Find where the given text appears and provide that cell's center as [x, y] coordinate. 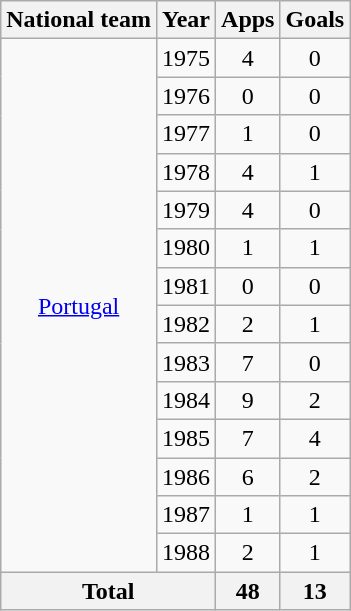
1985 [186, 438]
1983 [186, 362]
Portugal [79, 306]
Apps [248, 20]
National team [79, 20]
1977 [186, 134]
6 [248, 477]
1980 [186, 248]
1981 [186, 286]
1987 [186, 515]
48 [248, 591]
Goals [315, 20]
1975 [186, 58]
13 [315, 591]
1984 [186, 400]
1979 [186, 210]
9 [248, 400]
1986 [186, 477]
1982 [186, 324]
1978 [186, 172]
Year [186, 20]
1988 [186, 553]
1976 [186, 96]
Total [108, 591]
